Locate the cell with the specified text and output its [X, Y] center coordinate. 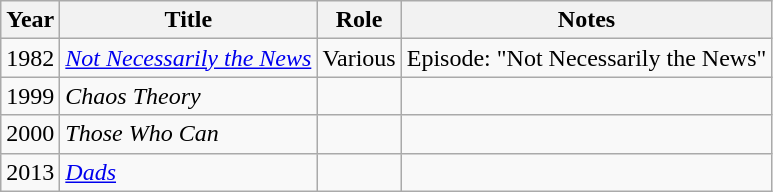
Dads [188, 172]
1982 [30, 58]
Year [30, 20]
Various [359, 58]
Not Necessarily the News [188, 58]
Chaos Theory [188, 96]
Episode: "Not Necessarily the News" [586, 58]
2013 [30, 172]
Role [359, 20]
Notes [586, 20]
Those Who Can [188, 134]
1999 [30, 96]
2000 [30, 134]
Title [188, 20]
